Locate the cell with the specified text and output its (x, y) center coordinate. 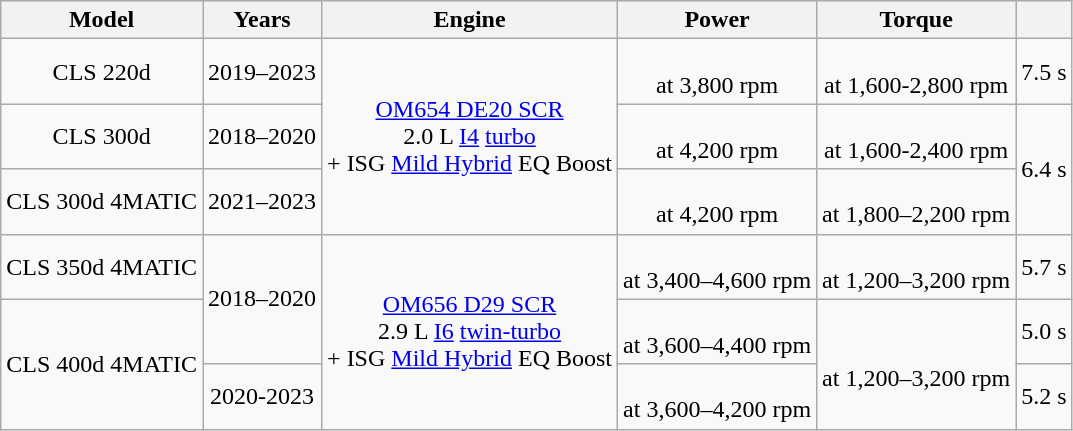
5.7 s (1044, 266)
2019–2023 (262, 72)
CLS 350d 4MATIC (102, 266)
2021–2023 (262, 202)
CLS 300d 4MATIC (102, 202)
at 3,600–4,400 rpm (718, 332)
Years (262, 20)
at 3,600–4,200 rpm (718, 396)
6.4 s (1044, 169)
at 1,600-2,800 rpm (916, 72)
OM654 DE20 SCR 2.0 L I4 turbo + ISG Mild Hybrid EQ Boost (470, 136)
at 1,800–2,200 rpm (916, 202)
Power (718, 20)
at 1,600-2,400 rpm (916, 136)
CLS 300d (102, 136)
Model (102, 20)
at 3,800 rpm (718, 72)
2020-2023 (262, 396)
Torque (916, 20)
Engine (470, 20)
5.0 s (1044, 332)
5.2 s (1044, 396)
at 3,400–4,600 rpm (718, 266)
CLS 220d (102, 72)
OM656 D29 SCR 2.9 L I6 twin-turbo + ISG Mild Hybrid EQ Boost (470, 332)
7.5 s (1044, 72)
CLS 400d 4MATIC (102, 364)
